Return the (x, y) coordinate for the center point of the cell that contains the specified text.  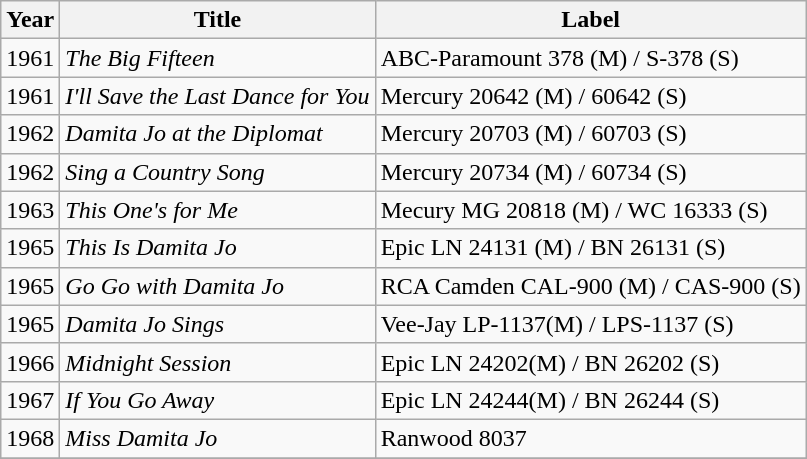
Epic LN 24202(M) / BN 26202 (S) (590, 362)
Year (30, 20)
This One's for Me (218, 210)
Epic LN 24244(M) / BN 26244 (S) (590, 400)
Damita Jo Sings (218, 324)
Epic LN 24131 (M) / BN 26131 (S) (590, 248)
Mercury 20703 (M) / 60703 (S) (590, 134)
Mercury 20642 (M) / 60642 (S) (590, 96)
Title (218, 20)
RCA Camden CAL-900 (M) / CAS-900 (S) (590, 286)
Vee-Jay LP-1137(M) / LPS-1137 (S) (590, 324)
Go Go with Damita Jo (218, 286)
Label (590, 20)
Sing a Country Song (218, 172)
Miss Damita Jo (218, 438)
This Is Damita Jo (218, 248)
1966 (30, 362)
Damita Jo at the Diplomat (218, 134)
I'll Save the Last Dance for You (218, 96)
The Big Fifteen (218, 58)
Mercury 20734 (M) / 60734 (S) (590, 172)
ABC-Paramount 378 (M) / S-378 (S) (590, 58)
1963 (30, 210)
If You Go Away (218, 400)
Midnight Session (218, 362)
Ranwood 8037 (590, 438)
1968 (30, 438)
Mecury MG 20818 (M) / WC 16333 (S) (590, 210)
1967 (30, 400)
